Provide the [x, y] coordinate of the cell's center where the given text is located.  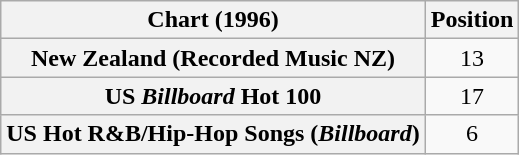
New Zealand (Recorded Music NZ) [213, 58]
Chart (1996) [213, 20]
6 [472, 134]
17 [472, 96]
US Billboard Hot 100 [213, 96]
13 [472, 58]
Position [472, 20]
US Hot R&B/Hip-Hop Songs (Billboard) [213, 134]
